Capture the cell that displays the provided text and extract its [x, y] central coordinate. 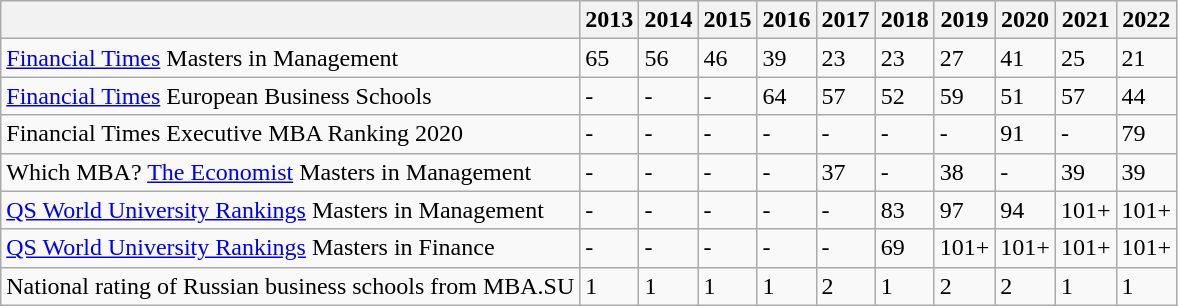
2020 [1026, 20]
69 [904, 248]
44 [1146, 96]
97 [964, 210]
79 [1146, 134]
38 [964, 172]
21 [1146, 58]
Financial Times Executive MBA Ranking 2020 [290, 134]
2022 [1146, 20]
2015 [728, 20]
25 [1086, 58]
65 [610, 58]
56 [668, 58]
27 [964, 58]
37 [846, 172]
QS World University Rankings Masters in Management [290, 210]
2018 [904, 20]
46 [728, 58]
National rating of Russian business schools from MBA.SU [290, 286]
94 [1026, 210]
64 [786, 96]
Financial Times Masters in Management [290, 58]
2017 [846, 20]
51 [1026, 96]
2016 [786, 20]
83 [904, 210]
QS World University Rankings Masters in Finance [290, 248]
2019 [964, 20]
59 [964, 96]
41 [1026, 58]
91 [1026, 134]
52 [904, 96]
Financial Times European Business Schools [290, 96]
2013 [610, 20]
2021 [1086, 20]
Which MBA? The Economist Masters in Management [290, 172]
2014 [668, 20]
